Determine the [X, Y] coordinate at the center of the cell enclosing the given text.  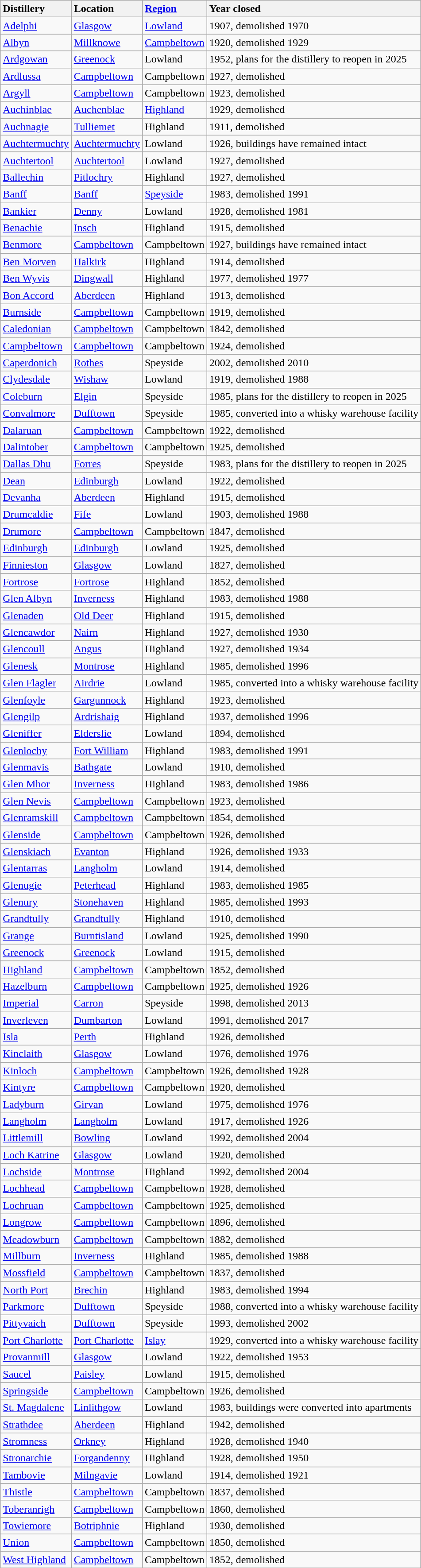
St. Magdalene [36, 1408]
Littlemill [36, 1138]
Glengilp [36, 716]
Kinclaith [36, 1054]
Evanton [107, 852]
Benachie [36, 228]
1907, demolished 1970 [314, 26]
1983, plans for the distillery to reopen in 2025 [314, 464]
1911, demolished [314, 127]
1977, demolished 1977 [314, 279]
Dingwall [107, 279]
Bon Accord [36, 295]
1917, demolished 1926 [314, 1121]
Perth [107, 1037]
Stonehaven [107, 902]
Elderslie [107, 733]
1983, buildings were converted into apartments [314, 1408]
Glenesk [36, 666]
1926, buildings have remained intact [314, 143]
Loch Katrine [36, 1155]
Kinloch [36, 1071]
1930, demolished [314, 1525]
Linlithgow [107, 1408]
Girvan [107, 1104]
1926, demolished 1933 [314, 852]
1903, demolished 1988 [314, 515]
Glenmavis [36, 767]
Glenramskill [36, 818]
Ladyburn [36, 1104]
Drumore [36, 531]
Pittyvaich [36, 1324]
Dalintober [36, 447]
Glenlochy [36, 751]
Glenfoyle [36, 700]
Benmore [36, 245]
1928, demolished 1950 [314, 1458]
Burntisland [107, 936]
1937, demolished 1996 [314, 716]
1942, demolished [314, 1425]
1922, demolished 1953 [314, 1357]
2002, demolished 2010 [314, 363]
Location [107, 9]
North Port [36, 1290]
Ballechin [36, 177]
Gargunnock [107, 700]
1847, demolished [314, 531]
Glenskiach [36, 852]
Albyn [36, 43]
Argyll [36, 93]
1985, demolished 1996 [314, 666]
Glen Mhor [36, 784]
1991, demolished 2017 [314, 1020]
Lochside [36, 1172]
1925, demolished 1926 [314, 986]
1983, demolished 1985 [314, 885]
Dumbarton [107, 1020]
Stromness [36, 1441]
Lochruan [36, 1205]
Glencawdor [36, 632]
Hazelburn [36, 986]
1842, demolished [314, 329]
Bankier [36, 211]
1927, demolished 1934 [314, 649]
Brechin [107, 1290]
Year closed [314, 9]
Glen Albyn [36, 599]
1914, demolished 1921 [314, 1475]
1854, demolished [314, 818]
Caperdonich [36, 363]
Longrow [36, 1222]
Saucel [36, 1374]
Stronarchie [36, 1458]
Clydesdale [36, 379]
Ardrishaig [107, 716]
Meadowburn [36, 1239]
1860, demolished [314, 1509]
1975, demolished 1976 [314, 1104]
1928, demolished 1981 [314, 211]
Insch [107, 228]
Toberanrigh [36, 1509]
1985, demolished 1993 [314, 902]
Islay [174, 1340]
Distillery [36, 9]
Convalmore [36, 413]
Union [36, 1542]
Ardgowan [36, 59]
1919, demolished 1988 [314, 379]
1927, demolished 1930 [314, 632]
Thistle [36, 1492]
Parkmore [36, 1307]
Glenugie [36, 885]
Botriphnie [107, 1525]
Inverleven [36, 1020]
Burnside [36, 312]
1882, demolished [314, 1239]
Orkney [107, 1441]
Ardlussa [36, 76]
Millburn [36, 1256]
1896, demolished [314, 1222]
Towiemore [36, 1525]
Rothes [107, 363]
Glentarras [36, 868]
Glenaden [36, 616]
Ben Wyvis [36, 279]
1928, demolished [314, 1189]
Peterhead [107, 885]
Imperial [36, 1003]
Tambovie [36, 1475]
Dalaruan [36, 430]
Bowling [107, 1138]
1920, demolished 1929 [314, 43]
Elgin [107, 396]
Grange [36, 936]
Auchinblae [36, 110]
1927, buildings have remained intact [314, 245]
Glen Flagler [36, 683]
Provanmill [36, 1357]
Milngavie [107, 1475]
1827, demolished [314, 565]
Glenury [36, 902]
Lochhead [36, 1189]
Wishaw [107, 379]
Adelphi [36, 26]
1925, demolished 1990 [314, 936]
Dallas Dhu [36, 464]
West Highland [36, 1559]
Glencoull [36, 649]
Angus [107, 649]
Auchnagie [36, 127]
Millknowe [107, 43]
1998, demolished 2013 [314, 1003]
Springside [36, 1391]
Region [174, 9]
Paisley [107, 1374]
1985, plans for the distillery to reopen in 2025 [314, 396]
1985, demolished 1988 [314, 1256]
Auchenblae [107, 110]
Halkirk [107, 262]
Glenside [36, 835]
1929, converted into a whisky warehouse facility [314, 1340]
Old Deer [107, 616]
Drumcaldie [36, 515]
Fife [107, 515]
Kintyre [36, 1088]
Isla [36, 1037]
Gleniffer [36, 733]
1983, demolished 1988 [314, 599]
1983, demolished 1994 [314, 1290]
Pitlochry [107, 177]
Denny [107, 211]
Tulliemet [107, 127]
Mossfield [36, 1273]
1929, demolished [314, 110]
Caledonian [36, 329]
1850, demolished [314, 1542]
1894, demolished [314, 733]
1976, demolished 1976 [314, 1054]
1983, demolished 1986 [314, 784]
Bathgate [107, 767]
1993, demolished 2002 [314, 1324]
Nairn [107, 632]
1926, demolished 1928 [314, 1071]
1924, demolished [314, 346]
1919, demolished [314, 312]
1988, converted into a whisky warehouse facility [314, 1307]
1952, plans for the distillery to reopen in 2025 [314, 59]
Devanha [36, 498]
Finnieston [36, 565]
Forgandenny [107, 1458]
Fort William [107, 751]
Glen Nevis [36, 801]
Carron [107, 1003]
Coleburn [36, 396]
Airdrie [107, 683]
Ben Morven [36, 262]
1913, demolished [314, 295]
Forres [107, 464]
Dean [36, 480]
1928, demolished 1940 [314, 1441]
Strathdee [36, 1425]
